Capture the cell that displays the provided text and extract its [X, Y] central coordinate. 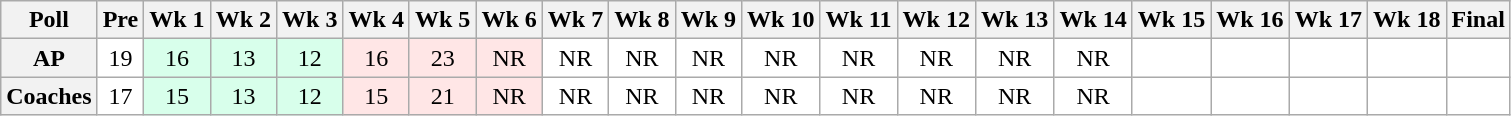
17 [120, 96]
Wk 8 [642, 20]
Wk 1 [177, 20]
Wk 2 [243, 20]
AP [49, 58]
Wk 14 [1093, 20]
Wk 7 [575, 20]
Wk 13 [1014, 20]
Wk 4 [376, 20]
Final [1478, 20]
Pre [120, 20]
23 [442, 58]
Coaches [49, 96]
Wk 17 [1328, 20]
Wk 6 [509, 20]
Wk 11 [858, 20]
Wk 10 [781, 20]
Wk 12 [936, 20]
Wk 5 [442, 20]
Poll [49, 20]
21 [442, 96]
Wk 16 [1250, 20]
Wk 3 [310, 20]
Wk 18 [1407, 20]
Wk 15 [1171, 20]
Wk 9 [708, 20]
19 [120, 58]
